Return [x, y] of the center of cell containing provided text 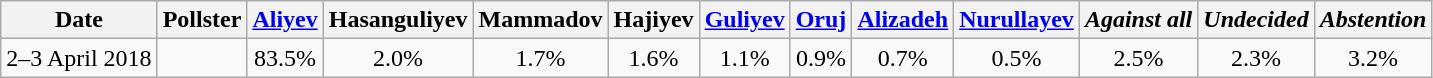
Oruj [821, 20]
Hasanguliyev [398, 20]
Mammadov [540, 20]
Hajiyev [654, 20]
1.7% [540, 58]
Abstention [1373, 20]
Guliyev [744, 20]
Date [79, 20]
2.3% [1256, 58]
2–3 April 2018 [79, 58]
2.5% [1138, 58]
2.0% [398, 58]
Nurullayev [1017, 20]
Undecided [1256, 20]
3.2% [1373, 58]
0.7% [903, 58]
1.1% [744, 58]
83.5% [285, 58]
Aliyev [285, 20]
0.9% [821, 58]
1.6% [654, 58]
0.5% [1017, 58]
Alizadeh [903, 20]
Pollster [202, 20]
Against all [1138, 20]
